Determine the [x, y] coordinate at the center of the cell enclosing the given text.  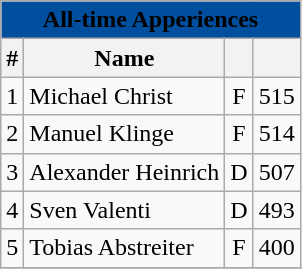
Manuel Klinge [124, 134]
Alexander Heinrich [124, 172]
493 [276, 210]
Name [124, 58]
All-time Apperiences [151, 20]
514 [276, 134]
Tobias Abstreiter [124, 248]
# [12, 58]
4 [12, 210]
1 [12, 96]
3 [12, 172]
507 [276, 172]
Sven Valenti [124, 210]
5 [12, 248]
Michael Christ [124, 96]
2 [12, 134]
400 [276, 248]
515 [276, 96]
